Capture the cell that displays the provided text and extract its [X, Y] central coordinate. 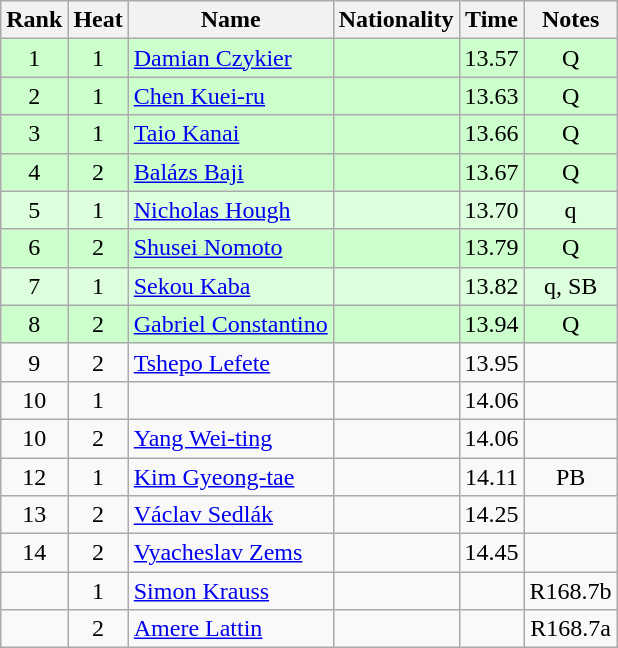
13.79 [492, 248]
13.94 [492, 324]
q, SB [570, 286]
14 [34, 553]
Gabriel Constantino [230, 324]
13.66 [492, 134]
13.95 [492, 362]
Simon Krauss [230, 591]
Václav Sedlák [230, 515]
Sekou Kaba [230, 286]
13.63 [492, 96]
7 [34, 286]
Chen Kuei-ru [230, 96]
13 [34, 515]
Heat [98, 20]
5 [34, 210]
3 [34, 134]
Shusei Nomoto [230, 248]
Taio Kanai [230, 134]
q [570, 210]
8 [34, 324]
Amere Lattin [230, 629]
12 [34, 477]
13.82 [492, 286]
Kim Gyeong-tae [230, 477]
Time [492, 20]
Nicholas Hough [230, 210]
14.45 [492, 553]
Tshepo Lefete [230, 362]
4 [34, 172]
Vyacheslav Zems [230, 553]
13.70 [492, 210]
R168.7b [570, 591]
13.67 [492, 172]
9 [34, 362]
13.57 [492, 58]
Name [230, 20]
6 [34, 248]
Yang Wei-ting [230, 438]
Balázs Baji [230, 172]
14.11 [492, 477]
R168.7a [570, 629]
14.25 [492, 515]
PB [570, 477]
Notes [570, 20]
Nationality [396, 20]
Rank [34, 20]
Damian Czykier [230, 58]
